Extract the [X, Y] coordinate from the center of the cell holding the provided text.  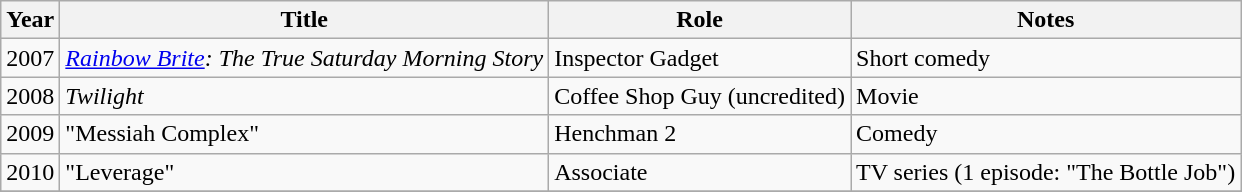
Notes [1046, 20]
Comedy [1046, 134]
Short comedy [1046, 58]
2010 [30, 172]
Role [700, 20]
Inspector Gadget [700, 58]
"Messiah Complex" [304, 134]
2007 [30, 58]
Henchman 2 [700, 134]
Rainbow Brite: The True Saturday Morning Story [304, 58]
Twilight [304, 96]
Title [304, 20]
2009 [30, 134]
Associate [700, 172]
Coffee Shop Guy (uncredited) [700, 96]
2008 [30, 96]
Year [30, 20]
Movie [1046, 96]
"Leverage" [304, 172]
TV series (1 episode: "The Bottle Job") [1046, 172]
